Capture the cell that displays the provided text and extract its (X, Y) central coordinate. 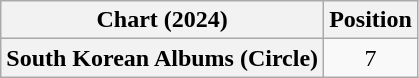
Position (371, 20)
South Korean Albums (Circle) (162, 58)
7 (371, 58)
Chart (2024) (162, 20)
